Return [x, y] of the center of cell containing provided text 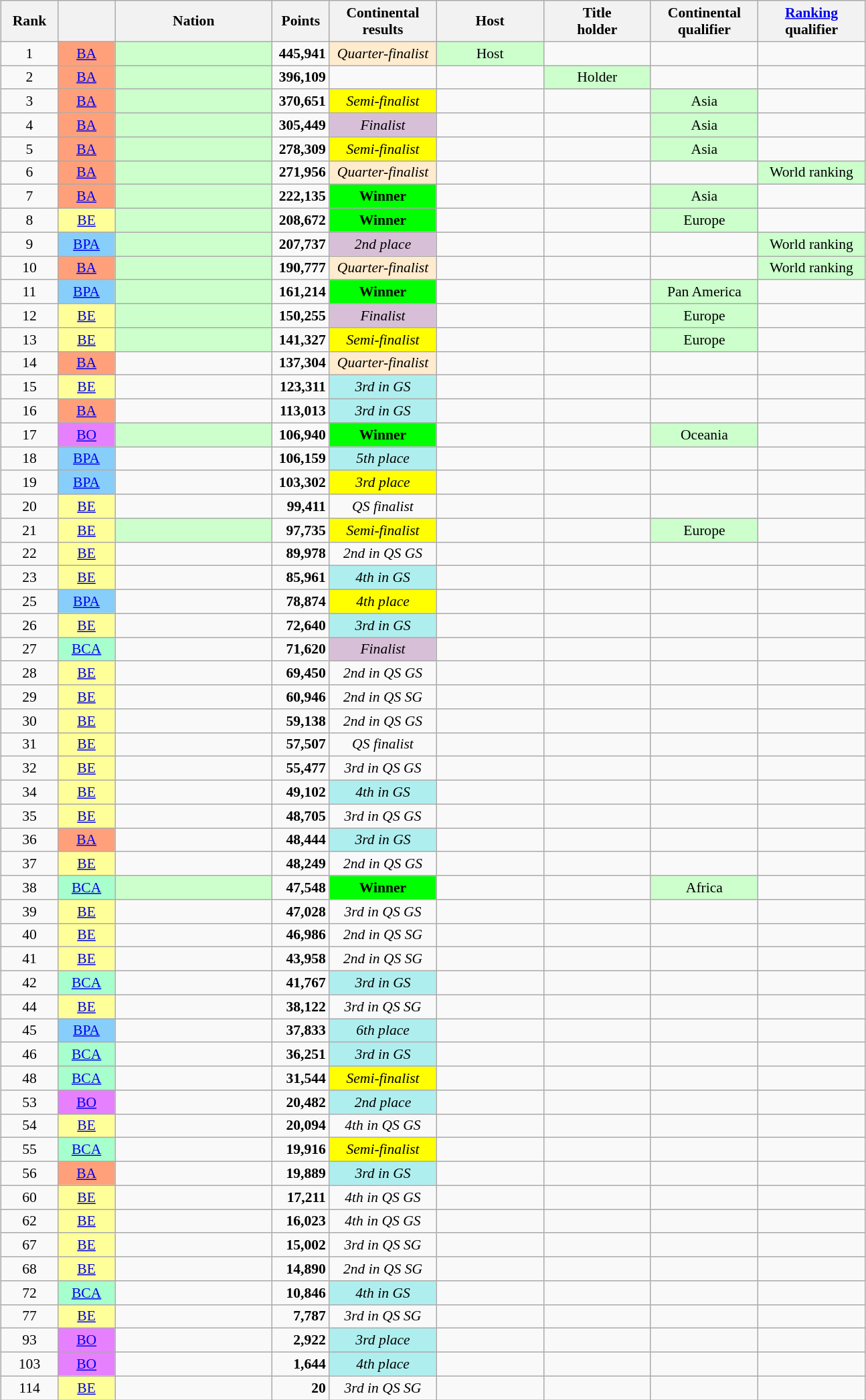
5th place [383, 459]
38,122 [301, 1007]
3 [29, 101]
445,941 [301, 54]
72 [29, 1292]
31 [29, 744]
14,890 [301, 1269]
23 [29, 578]
53 [29, 1102]
141,327 [301, 339]
Oceania [704, 435]
1,644 [301, 1364]
60 [29, 1197]
271,956 [301, 173]
72,640 [301, 625]
278,309 [301, 148]
7,787 [301, 1316]
28 [29, 673]
27 [29, 649]
13 [29, 339]
396,109 [301, 78]
Pan America [704, 292]
67 [29, 1245]
41 [29, 959]
21 [29, 530]
99,411 [301, 506]
31,544 [301, 1078]
49,102 [301, 792]
40 [29, 935]
103 [29, 1364]
222,135 [301, 197]
48,705 [301, 816]
46,986 [301, 935]
Nation [194, 21]
114 [29, 1388]
106,159 [301, 459]
20,482 [301, 1102]
39 [29, 911]
1 [29, 54]
69,450 [301, 673]
113,013 [301, 411]
97,735 [301, 530]
4 [29, 125]
35 [29, 816]
305,449 [301, 125]
37 [29, 864]
34 [29, 792]
47,548 [301, 888]
19,889 [301, 1173]
43,958 [301, 959]
6th place [383, 1030]
77 [29, 1316]
54 [29, 1126]
48,444 [301, 840]
56 [29, 1173]
20,094 [301, 1126]
8 [29, 220]
150,255 [301, 316]
45 [29, 1030]
Rank [29, 21]
Continentalqualifier [704, 21]
123,311 [301, 387]
5 [29, 148]
12 [29, 316]
93 [29, 1340]
6 [29, 173]
10 [29, 268]
2,922 [301, 1340]
16,023 [301, 1221]
18 [29, 459]
32 [29, 769]
19,916 [301, 1150]
Holder [597, 78]
89,978 [301, 554]
17 [29, 435]
17,211 [301, 1197]
68 [29, 1269]
48 [29, 1078]
25 [29, 601]
85,961 [301, 578]
38 [29, 888]
Titleholder [597, 21]
137,304 [301, 363]
370,651 [301, 101]
16 [29, 411]
9 [29, 244]
48,249 [301, 864]
42 [29, 983]
103,302 [301, 482]
47,028 [301, 911]
60,946 [301, 697]
22 [29, 554]
Points [301, 21]
46 [29, 1054]
62 [29, 1221]
71,620 [301, 649]
55,477 [301, 769]
106,940 [301, 435]
26 [29, 625]
30 [29, 720]
Rankingqualifier [811, 21]
190,777 [301, 268]
44 [29, 1007]
37,833 [301, 1030]
207,737 [301, 244]
11 [29, 292]
41,767 [301, 983]
208,672 [301, 220]
10,846 [301, 1292]
36 [29, 840]
59,138 [301, 720]
55 [29, 1150]
7 [29, 197]
29 [29, 697]
15 [29, 387]
57,507 [301, 744]
Continentalresults [383, 21]
36,251 [301, 1054]
78,874 [301, 601]
15,002 [301, 1245]
2 [29, 78]
161,214 [301, 292]
19 [29, 482]
14 [29, 363]
Africa [704, 888]
